Output the [X, Y] coordinate of the center of the cell containing the given text.  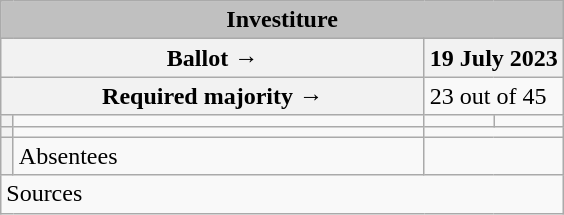
Absentees [218, 156]
23 out of 45 [494, 96]
Sources [282, 194]
Required majority → [213, 96]
Investiture [282, 20]
19 July 2023 [494, 58]
Ballot → [213, 58]
